Detect which cell encompasses the target text, then output its (X, Y) center coordinate. 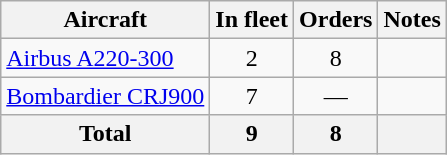
9 (252, 134)
— (336, 96)
Orders (336, 20)
Notes (412, 20)
Airbus A220-300 (106, 58)
In fleet (252, 20)
7 (252, 96)
Bombardier CRJ900 (106, 96)
Aircraft (106, 20)
Total (106, 134)
2 (252, 58)
